Search for the cell housing the specified text and yield its [X, Y] center coordinate. 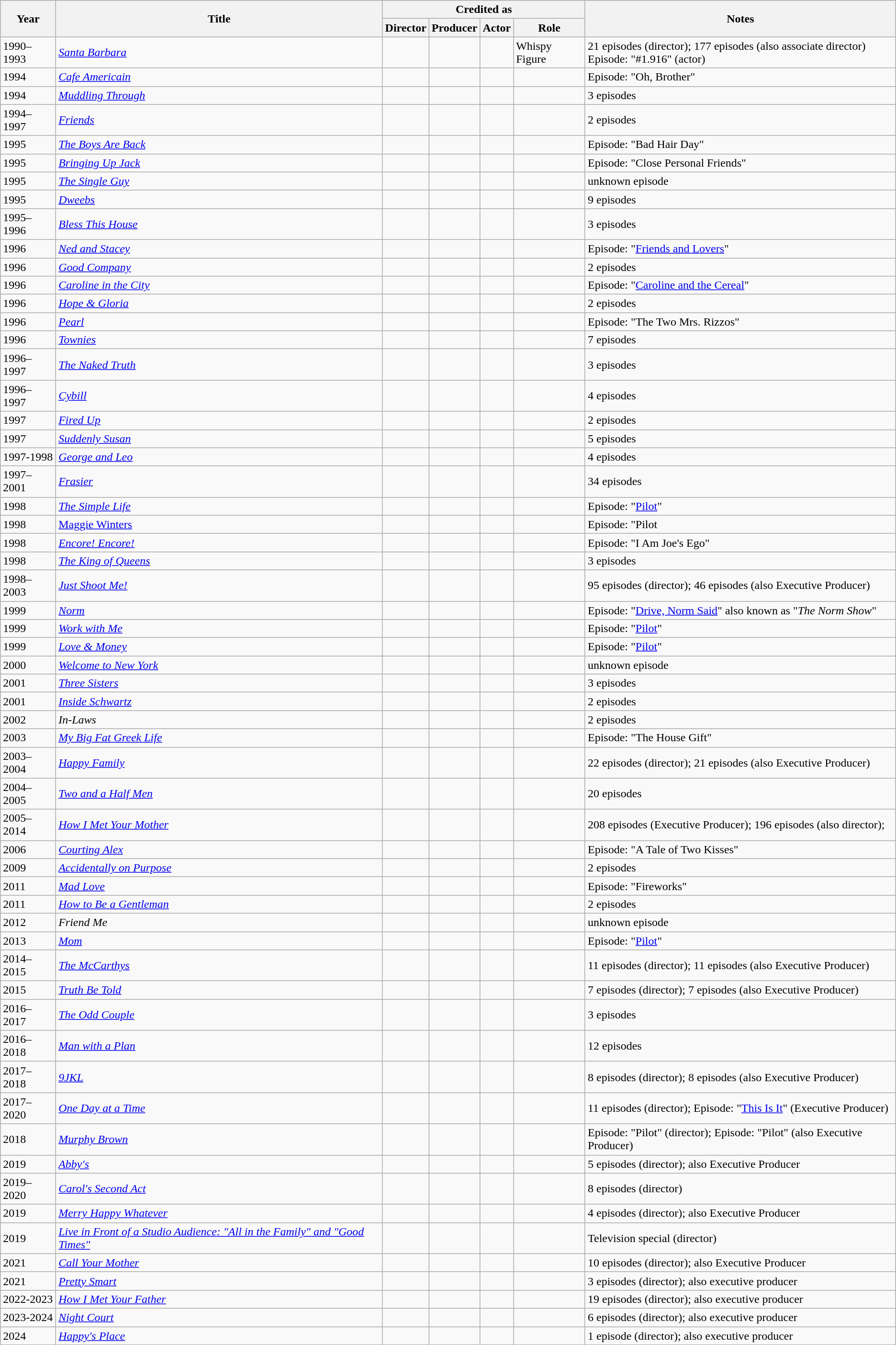
1990–1993 [28, 53]
Abby's [219, 1164]
1998–2003 [28, 585]
Episode: "The House Gift" [740, 738]
2002 [28, 720]
5 episodes (director); also Executive Producer [740, 1164]
Director [406, 28]
Pretty Smart [219, 1281]
Murphy Brown [219, 1140]
4 episodes (director); also Executive Producer [740, 1213]
2013 [28, 941]
Night Court [219, 1317]
12 episodes [740, 1046]
Bringing Up Jack [219, 163]
How I Met Your Father [219, 1299]
Courting Alex [219, 849]
Fired Up [219, 420]
My Big Fat Greek Life [219, 738]
Bless This House [219, 224]
Year [28, 19]
Ned and Stacey [219, 249]
Three Sisters [219, 683]
9JKL [219, 1077]
Episode: "Caroline and the Cereal" [740, 285]
The Naked Truth [219, 365]
Cafe Americain [219, 77]
2018 [28, 1140]
2006 [28, 849]
1 episode (director); also executive producer [740, 1335]
Suddenly Susan [219, 439]
Producer [455, 28]
Santa Barbara [219, 53]
Pearl [219, 322]
2005–2014 [28, 825]
Credited as [483, 10]
Caroline in the City [219, 285]
95 episodes (director); 46 episodes (also Executive Producer) [740, 585]
1995–1996 [28, 224]
How I Met Your Mother [219, 825]
22 episodes (director); 21 episodes (also Executive Producer) [740, 762]
Frasier [219, 482]
Truth Be Told [219, 990]
Maggie Winters [219, 524]
The Single Guy [219, 181]
2019–2020 [28, 1188]
Episode: "A Tale of Two Kisses" [740, 849]
Encore! Encore! [219, 543]
2024 [28, 1335]
Episode: "Pilot [740, 524]
Episode: "Bad Hair Day" [740, 145]
21 episodes (director); 177 episodes (also associate director)Episode: "#1.916" (actor) [740, 53]
2003–2004 [28, 762]
2015 [28, 990]
George and Leo [219, 457]
Two and a Half Men [219, 794]
1997–2001 [28, 482]
The McCarthys [219, 965]
One Day at a Time [219, 1108]
8 episodes (director) [740, 1188]
10 episodes (director); also Executive Producer [740, 1263]
Muddling Through [219, 95]
Episode: "I Am Joe's Ego" [740, 543]
Notes [740, 19]
The Odd Couple [219, 1015]
Live in Front of a Studio Audience: "All in the Family" and "Good Times" [219, 1238]
Dweebs [219, 199]
Love & Money [219, 647]
Man with a Plan [219, 1046]
The Boys Are Back [219, 145]
Episode: "The Two Mrs. Rizzos" [740, 322]
208 episodes (Executive Producer); 196 episodes (also director); [740, 825]
8 episodes (director); 8 episodes (also Executive Producer) [740, 1077]
Mad Love [219, 886]
Happy's Place [219, 1335]
34 episodes [740, 482]
2017–2018 [28, 1077]
2009 [28, 868]
Accidentally on Purpose [219, 868]
5 episodes [740, 439]
2022-2023 [28, 1299]
Carol's Second Act [219, 1188]
Good Company [219, 267]
1994–1997 [28, 120]
Inside Schwartz [219, 701]
2000 [28, 665]
Merry Happy Whatever [219, 1213]
3 episodes (director); also executive producer [740, 1281]
Episode: "Pilot" (director); Episode: "Pilot" (also Executive Producer) [740, 1140]
11 episodes (director); 11 episodes (also Executive Producer) [740, 965]
Call Your Mother [219, 1263]
The Simple Life [219, 506]
Friends [219, 120]
Townies [219, 340]
Title [219, 19]
Work with Me [219, 629]
Welcome to New York [219, 665]
Episode: "Friends and Lovers" [740, 249]
Norm [219, 610]
Cybill [219, 396]
Hope & Gloria [219, 304]
2014–2015 [28, 965]
2016–2018 [28, 1046]
Role [549, 28]
2003 [28, 738]
9 episodes [740, 199]
2023-2024 [28, 1317]
19 episodes (director); also executive producer [740, 1299]
7 episodes (director); 7 episodes (also Executive Producer) [740, 990]
6 episodes (director); also executive producer [740, 1317]
Mom [219, 941]
Episode: "Oh, Brother" [740, 77]
7 episodes [740, 340]
2012 [28, 922]
2004–2005 [28, 794]
20 episodes [740, 794]
Friend Me [219, 922]
How to Be a Gentleman [219, 904]
2016–2017 [28, 1015]
Television special (director) [740, 1238]
1997-1998 [28, 457]
In-Laws [219, 720]
Episode: "Fireworks" [740, 886]
Episode: "Drive, Norm Said" also known as "The Norm Show" [740, 610]
Actor [497, 28]
Whispy Figure [549, 53]
2017–2020 [28, 1108]
11 episodes (director); Episode: "This Is It" (Executive Producer) [740, 1108]
Episode: "Close Personal Friends" [740, 163]
Just Shoot Me! [219, 585]
The King of Queens [219, 561]
Happy Family [219, 762]
